Identify which cell holds the provided text, then report its (x, y) central coordinate. 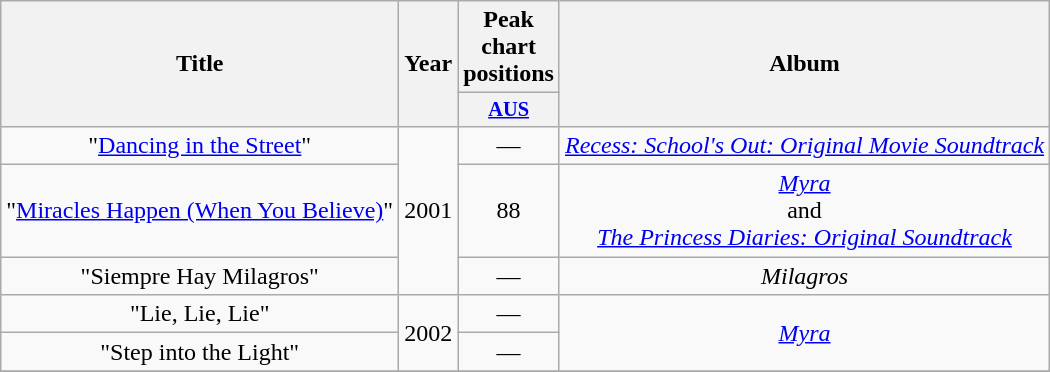
2001 (428, 210)
Year (428, 64)
Album (804, 64)
Milagros (804, 276)
Recess: School's Out: Original Movie Soundtrack (804, 145)
88 (509, 211)
Title (200, 64)
Peak chart positions (509, 47)
AUS (509, 110)
2002 (428, 333)
"Step into the Light" (200, 352)
"Lie, Lie, Lie" (200, 314)
"Dancing in the Street" (200, 145)
Myra and The Princess Diaries: Original Soundtrack (804, 211)
"Siempre Hay Milagros" (200, 276)
"Miracles Happen (When You Believe)" (200, 211)
Myra (804, 333)
